Detect which cell encompasses the target text, then output its [x, y] center coordinate. 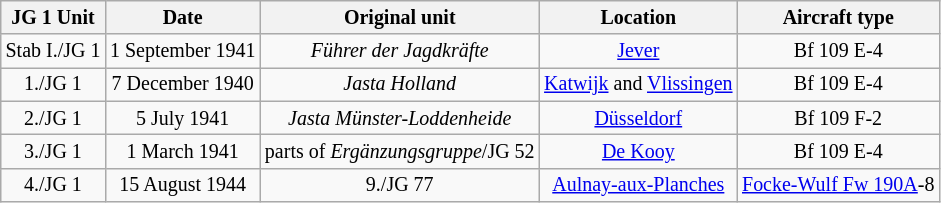
4./JG 1 [53, 184]
Düsseldorf [638, 118]
Bf 109 F-2 [838, 118]
Jever [638, 52]
9./JG 77 [400, 184]
Aulnay-aux-Planches [638, 184]
parts of Ergänzungsgruppe/JG 52 [400, 152]
Führer der Jagdkräfte [400, 52]
JG 1 Unit [53, 18]
7 December 1940 [182, 84]
1 September 1941 [182, 52]
Original unit [400, 18]
Focke-Wulf Fw 190A-8 [838, 184]
Stab I./JG 1 [53, 52]
2./JG 1 [53, 118]
Jasta Holland [400, 84]
Aircraft type [838, 18]
Location [638, 18]
5 July 1941 [182, 118]
15 August 1944 [182, 184]
Date [182, 18]
1 March 1941 [182, 152]
Jasta Münster-Loddenheide [400, 118]
Katwijk and Vlissingen [638, 84]
3./JG 1 [53, 152]
1./JG 1 [53, 84]
De Kooy [638, 152]
